For the text-containing cell, return its midpoint in (X, Y) coordinate format. 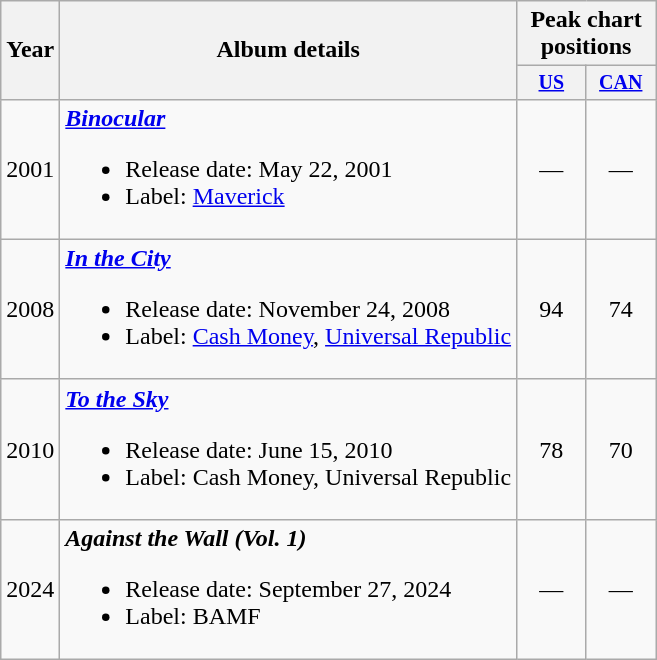
To the SkyRelease date: June 15, 2010Label: Cash Money, Universal Republic (288, 449)
Against the Wall (Vol. 1)Release date: September 27, 2024Label: BAMF (288, 589)
2010 (30, 449)
BinocularRelease date: May 22, 2001Label: Maverick (288, 169)
94 (552, 309)
In the CityRelease date: November 24, 2008Label: Cash Money, Universal Republic (288, 309)
Year (30, 50)
74 (620, 309)
70 (620, 449)
2024 (30, 589)
2008 (30, 309)
CAN (620, 82)
Album details (288, 50)
2001 (30, 169)
Peak chartpositions (586, 34)
US (552, 82)
78 (552, 449)
